Return the (x, y) coordinate for the center point of the cell that contains the specified text.  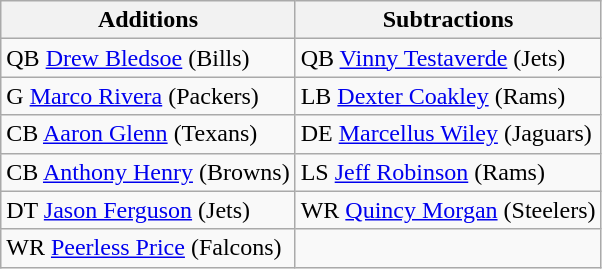
QB Drew Bledsoe (Bills) (148, 58)
DT Jason Ferguson (Jets) (148, 210)
Subtractions (448, 20)
WR Peerless Price (Falcons) (148, 248)
CB Aaron Glenn (Texans) (148, 134)
G Marco Rivera (Packers) (148, 96)
DE Marcellus Wiley (Jaguars) (448, 134)
CB Anthony Henry (Browns) (148, 172)
QB Vinny Testaverde (Jets) (448, 58)
LB Dexter Coakley (Rams) (448, 96)
LS Jeff Robinson (Rams) (448, 172)
Additions (148, 20)
WR Quincy Morgan (Steelers) (448, 210)
